Search for the cell housing the specified text and yield its [X, Y] center coordinate. 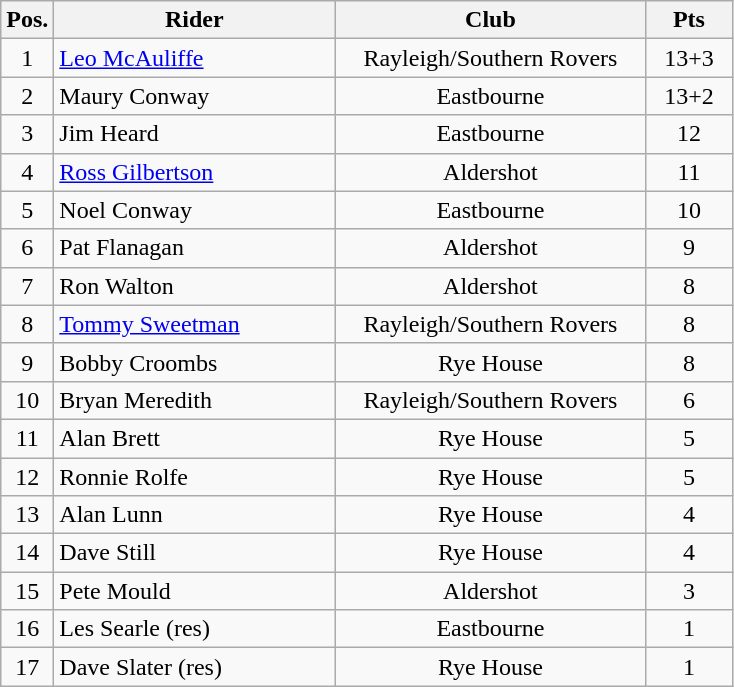
13+2 [689, 96]
14 [28, 553]
Rider [194, 20]
Noel Conway [194, 210]
13 [28, 515]
Pts [689, 20]
Alan Lunn [194, 515]
Les Searle (res) [194, 629]
Jim Heard [194, 134]
17 [28, 667]
Club [490, 20]
Ronnie Rolfe [194, 477]
Leo McAuliffe [194, 58]
Pete Mould [194, 591]
Ross Gilbertson [194, 172]
Pos. [28, 20]
13+3 [689, 58]
16 [28, 629]
Dave Slater (res) [194, 667]
Tommy Sweetman [194, 324]
Ron Walton [194, 286]
Alan Brett [194, 438]
Bobby Croombs [194, 362]
Dave Still [194, 553]
15 [28, 591]
Pat Flanagan [194, 248]
Bryan Meredith [194, 400]
7 [28, 286]
Maury Conway [194, 96]
2 [28, 96]
